Locate the cell with the specified text and output its (X, Y) center coordinate. 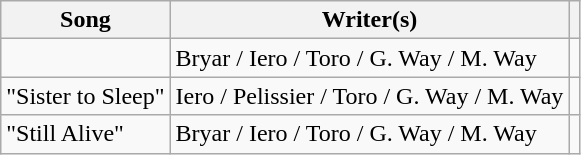
"Sister to Sleep" (86, 96)
Iero / Pelissier / Toro / G. Way / M. Way (370, 96)
Song (86, 20)
Writer(s) (370, 20)
"Still Alive" (86, 134)
